Locate the cell with the specified text and output its (X, Y) center coordinate. 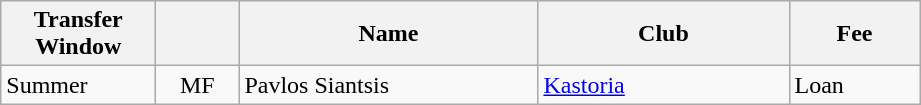
Kastoria (664, 85)
Fee (854, 34)
Loan (854, 85)
MF (198, 85)
Summer (78, 85)
Pavlos Siantsis (388, 85)
Transfer Window (78, 34)
Club (664, 34)
Name (388, 34)
